Return the [X, Y] coordinate for the center point of the cell that contains the specified text.  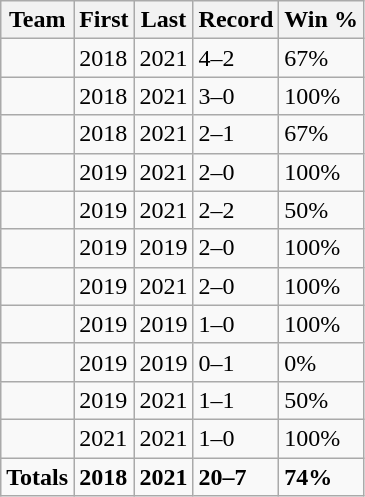
Team [38, 20]
3–0 [236, 96]
0% [322, 362]
2–1 [236, 134]
2–2 [236, 210]
Totals [38, 477]
1–1 [236, 400]
Record [236, 20]
0–1 [236, 362]
First [104, 20]
Win % [322, 20]
20–7 [236, 477]
4–2 [236, 58]
74% [322, 477]
Last [164, 20]
